Extract the (X, Y) coordinate from the center of the cell holding the provided text.  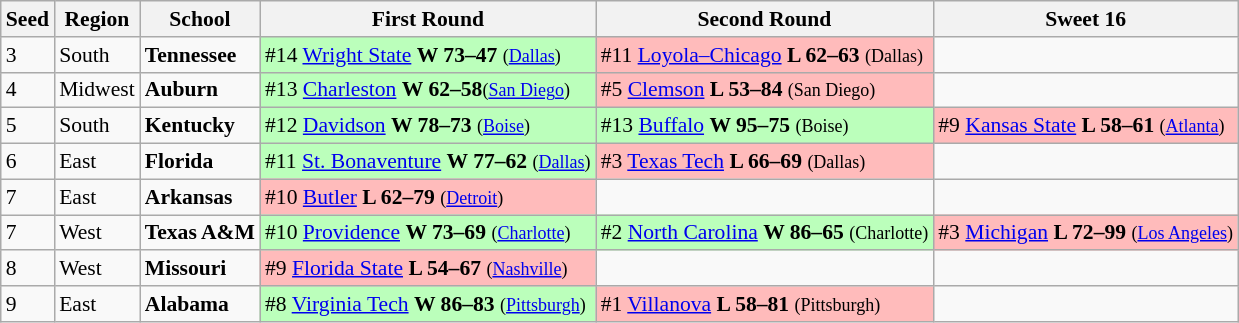
#5 Clemson L 53–84 (San Diego) (765, 90)
#9 Florida State L 54–67 (Nashville) (428, 269)
#2 North Carolina W 86–65 (Charlotte) (765, 233)
6 (28, 162)
First Round (428, 19)
Kentucky (200, 126)
#11 Loyola–Chicago L 62–63 (Dallas) (765, 55)
#3 Michigan L 72–99 (Los Angeles) (1086, 233)
Missouri (200, 269)
Auburn (200, 90)
3 (28, 55)
5 (28, 126)
#8 Virginia Tech W 86–83 (Pittsburgh) (428, 304)
Alabama (200, 304)
Seed (28, 19)
#10 Butler L 62–79 (Detroit) (428, 197)
Arkansas (200, 197)
Texas A&M (200, 233)
#3 Texas Tech L 66–69 (Dallas) (765, 162)
#10 Providence W 73–69 (Charlotte) (428, 233)
Region (97, 19)
#1 Villanova L 58–81 (Pittsburgh) (765, 304)
#11 St. Bonaventure W 77–62 (Dallas) (428, 162)
9 (28, 304)
Sweet 16 (1086, 19)
#13 Buffalo W 95–75 (Boise) (765, 126)
Florida (200, 162)
School (200, 19)
#9 Kansas State L 58–61 (Atlanta) (1086, 126)
#13 Charleston W 62–58(San Diego) (428, 90)
8 (28, 269)
4 (28, 90)
Midwest (97, 90)
Second Round (765, 19)
#12 Davidson W 78–73 (Boise) (428, 126)
#14 Wright State W 73–47 (Dallas) (428, 55)
Tennessee (200, 55)
